Determine the (x, y) coordinate at the center of the cell enclosing the given text.  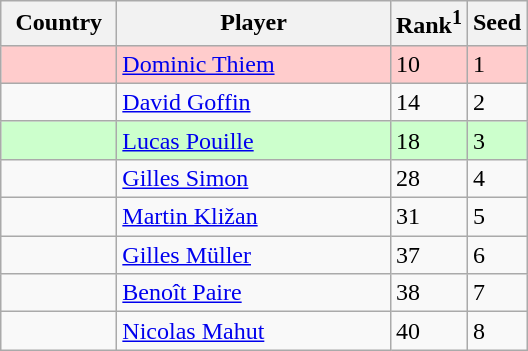
Rank1 (428, 24)
2 (496, 102)
10 (428, 64)
Dominic Thiem (254, 64)
3 (496, 140)
14 (428, 102)
6 (496, 255)
1 (496, 64)
31 (428, 217)
Nicolas Mahut (254, 331)
8 (496, 331)
Player (254, 24)
Benoît Paire (254, 293)
Martin Kližan (254, 217)
28 (428, 178)
David Goffin (254, 102)
Country (59, 24)
38 (428, 293)
Lucas Pouille (254, 140)
37 (428, 255)
Gilles Müller (254, 255)
18 (428, 140)
4 (496, 178)
Gilles Simon (254, 178)
7 (496, 293)
40 (428, 331)
5 (496, 217)
Seed (496, 24)
